Extract the [X, Y] coordinate from the center of the cell holding the provided text.  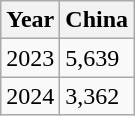
5,639 [97, 58]
2024 [30, 96]
Year [30, 20]
2023 [30, 58]
China [97, 20]
3,362 [97, 96]
